Determine the (X, Y) coordinate at the center of the cell enclosing the given text.  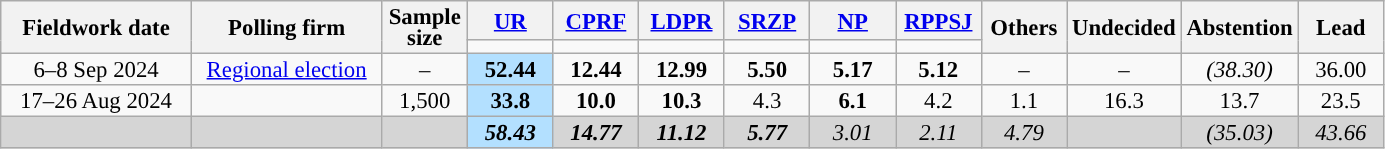
6.1 (853, 101)
CPRF (596, 20)
23.5 (1341, 101)
4.3 (767, 101)
4.79 (1024, 133)
Fieldwork date (96, 28)
NP (853, 20)
10.3 (682, 101)
5.77 (767, 133)
12.99 (682, 70)
5.17 (853, 70)
52.44 (511, 70)
Samplesize (425, 28)
33.8 (511, 101)
14.77 (596, 133)
(35.03) (1240, 133)
11.12 (682, 133)
2.11 (939, 133)
58.43 (511, 133)
17–26 Aug 2024 (96, 101)
16.3 (1124, 101)
Lead (1341, 28)
Undecided (1124, 28)
Abstention (1240, 28)
Polling firm (286, 28)
(38.30) (1240, 70)
UR (511, 20)
RPPSJ (939, 20)
Regional election (286, 70)
5.50 (767, 70)
LDPR (682, 20)
43.66 (1341, 133)
5.12 (939, 70)
Others (1024, 28)
SRZP (767, 20)
12.44 (596, 70)
1,500 (425, 101)
6–8 Sep 2024 (96, 70)
36.00 (1341, 70)
3.01 (853, 133)
13.7 (1240, 101)
10.0 (596, 101)
1.1 (1024, 101)
4.2 (939, 101)
